Scan for the cell matching the given text and deliver its [x, y] coordinate at center. 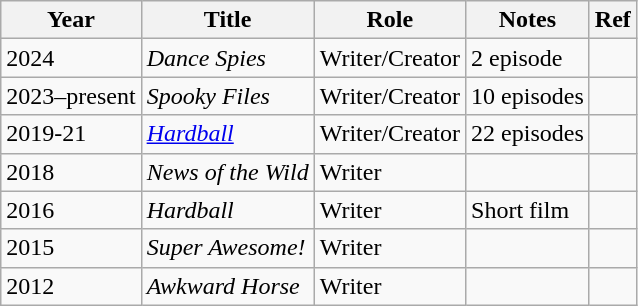
Role [390, 20]
2012 [71, 286]
Notes [528, 20]
10 episodes [528, 96]
Spooky Files [228, 96]
Super Awesome! [228, 248]
2018 [71, 172]
Short film [528, 210]
2 episode [528, 58]
Awkward Horse [228, 286]
Dance Spies [228, 58]
News of the Wild [228, 172]
2024 [71, 58]
2016 [71, 210]
Title [228, 20]
2023–present [71, 96]
2015 [71, 248]
Ref [612, 20]
22 episodes [528, 134]
2019-21 [71, 134]
Year [71, 20]
